Capture the cell that displays the provided text and extract its [X, Y] central coordinate. 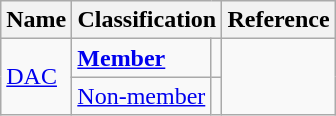
Member [142, 58]
Classification [147, 20]
Name [36, 20]
DAC [36, 77]
Reference [278, 20]
Non-member [142, 96]
